Output the [x, y] coordinate of the center of the cell containing the given text.  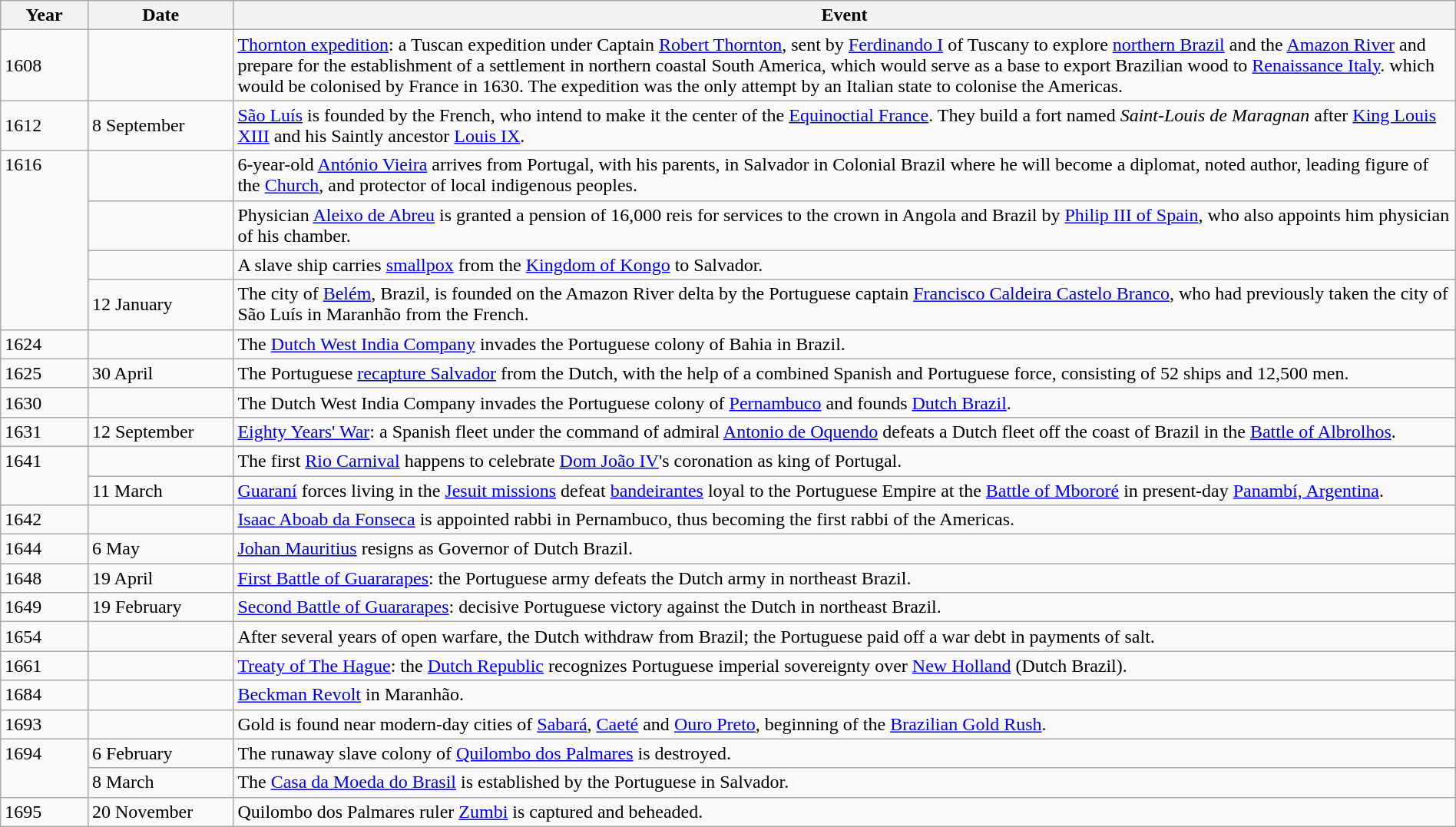
The Dutch West India Company invades the Portuguese colony of Bahia in Brazil. [845, 344]
Second Battle of Guararapes: decisive Portuguese victory against the Dutch in northeast Brazil. [845, 607]
The Dutch West India Company invades the Portuguese colony of Pernambuco and founds Dutch Brazil. [845, 402]
The Portuguese recapture Salvador from the Dutch, with the help of a combined Spanish and Portuguese force, consisting of 52 ships and 12,500 men. [845, 373]
1654 [45, 637]
6 May [160, 549]
1630 [45, 402]
1661 [45, 666]
Year [45, 15]
1641 [45, 475]
The first Rio Carnival happens to celebrate Dom João IV's coronation as king of Portugal. [845, 461]
Treaty of The Hague: the Dutch Republic recognizes Portuguese imperial sovereignty over New Holland (Dutch Brazil). [845, 666]
After several years of open warfare, the Dutch withdraw from Brazil; the Portuguese paid off a war debt in payments of salt. [845, 637]
20 November [160, 812]
Quilombo dos Palmares ruler Zumbi is captured and beheaded. [845, 812]
1684 [45, 695]
1625 [45, 373]
6 February [160, 753]
Gold is found near modern-day cities of Sabará, Caeté and Ouro Preto, beginning of the Brazilian Gold Rush. [845, 724]
Isaac Aboab da Fonseca is appointed rabbi in Pernambuco, thus becoming the first rabbi of the Americas. [845, 520]
1608 [45, 65]
11 March [160, 491]
The runaway slave colony of Quilombo dos Palmares is destroyed. [845, 753]
1693 [45, 724]
1694 [45, 768]
A slave ship carries smallpox from the Kingdom of Kongo to Salvador. [845, 265]
1649 [45, 607]
1612 [45, 126]
12 September [160, 432]
The Casa da Moeda do Brasil is established by the Portuguese in Salvador. [845, 782]
30 April [160, 373]
First Battle of Guararapes: the Portuguese army defeats the Dutch army in northeast Brazil. [845, 578]
Date [160, 15]
1695 [45, 812]
1624 [45, 344]
1642 [45, 520]
1616 [45, 240]
Beckman Revolt in Maranhão. [845, 695]
Johan Mauritius resigns as Governor of Dutch Brazil. [845, 549]
19 February [160, 607]
12 January [160, 304]
1631 [45, 432]
19 April [160, 578]
1644 [45, 549]
1648 [45, 578]
Event [845, 15]
8 September [160, 126]
8 March [160, 782]
